Return the (x, y) coordinate for the center point of the cell that contains the specified text.  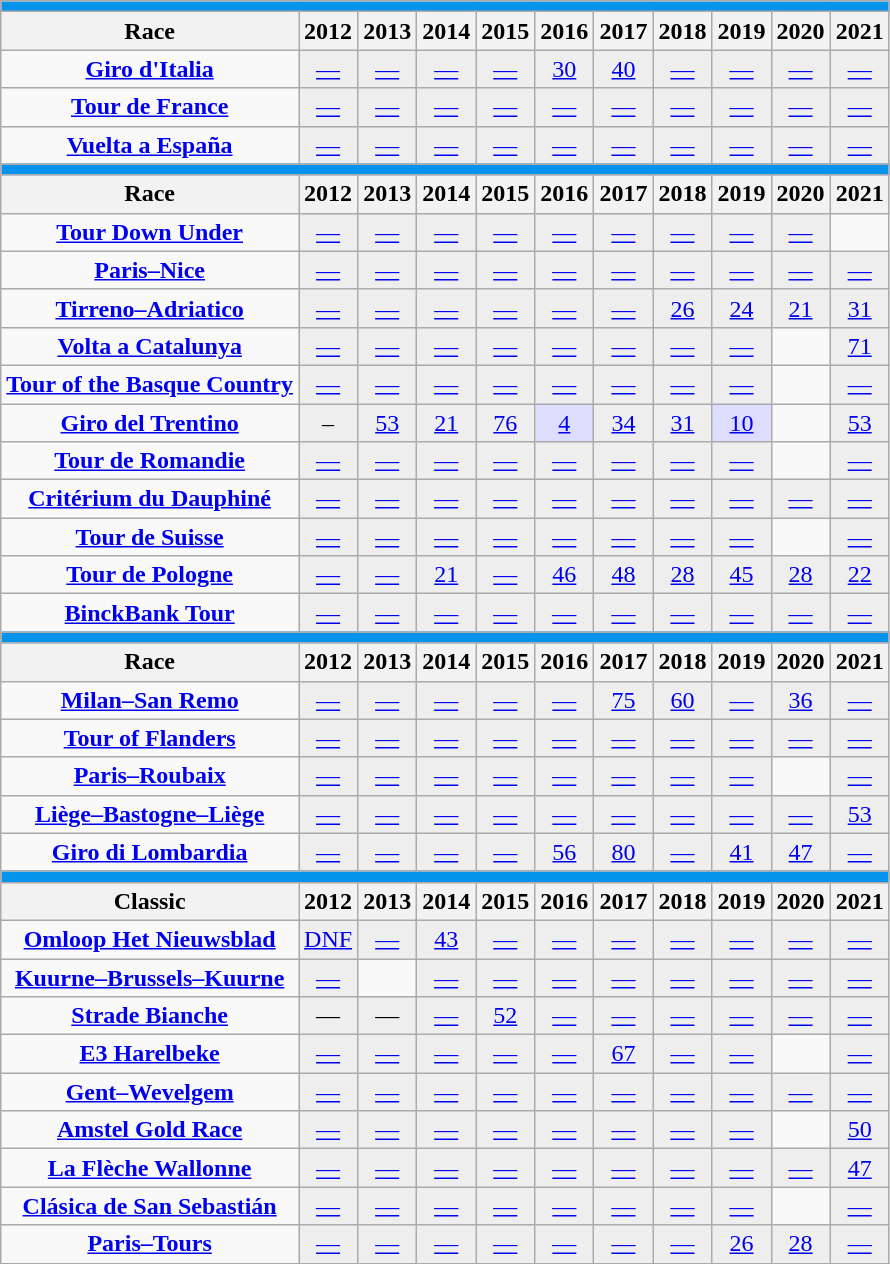
52 (506, 1016)
Tour de France (150, 107)
Milan–San Remo (150, 700)
Tour de Suisse (150, 537)
Classic (150, 901)
Tour de Pologne (150, 575)
Volta a Catalunya (150, 346)
Amstel Gold Race (150, 1130)
Omloop Het Nieuwsblad (150, 939)
45 (742, 575)
Clásica de San Sebastián (150, 1206)
Gent–Wevelgem (150, 1092)
4 (564, 423)
22 (860, 575)
Vuelta a España (150, 145)
Tour de Romandie (150, 461)
71 (860, 346)
43 (446, 939)
56 (564, 852)
75 (624, 700)
80 (624, 852)
BinckBank Tour (150, 613)
60 (682, 700)
46 (564, 575)
76 (506, 423)
Strade Bianche (150, 1016)
Critérium du Dauphiné (150, 499)
Giro del Trentino (150, 423)
40 (624, 69)
67 (624, 1054)
Tour of the Basque Country (150, 384)
Giro d'Italia (150, 69)
36 (800, 700)
Paris–Roubaix (150, 776)
DNF (328, 939)
Giro di Lombardia (150, 852)
Paris–Tours (150, 1244)
Tour of Flanders (150, 738)
50 (860, 1130)
41 (742, 852)
30 (564, 69)
10 (742, 423)
– (328, 423)
E3 Harelbeke (150, 1054)
Tour Down Under (150, 232)
48 (624, 575)
Tirreno–Adriatico (150, 308)
Liège–Bastogne–Liège (150, 814)
La Flèche Wallonne (150, 1168)
Kuurne–Brussels–Kuurne (150, 977)
34 (624, 423)
24 (742, 308)
Paris–Nice (150, 270)
